Return (X, Y) of the center of cell containing provided text 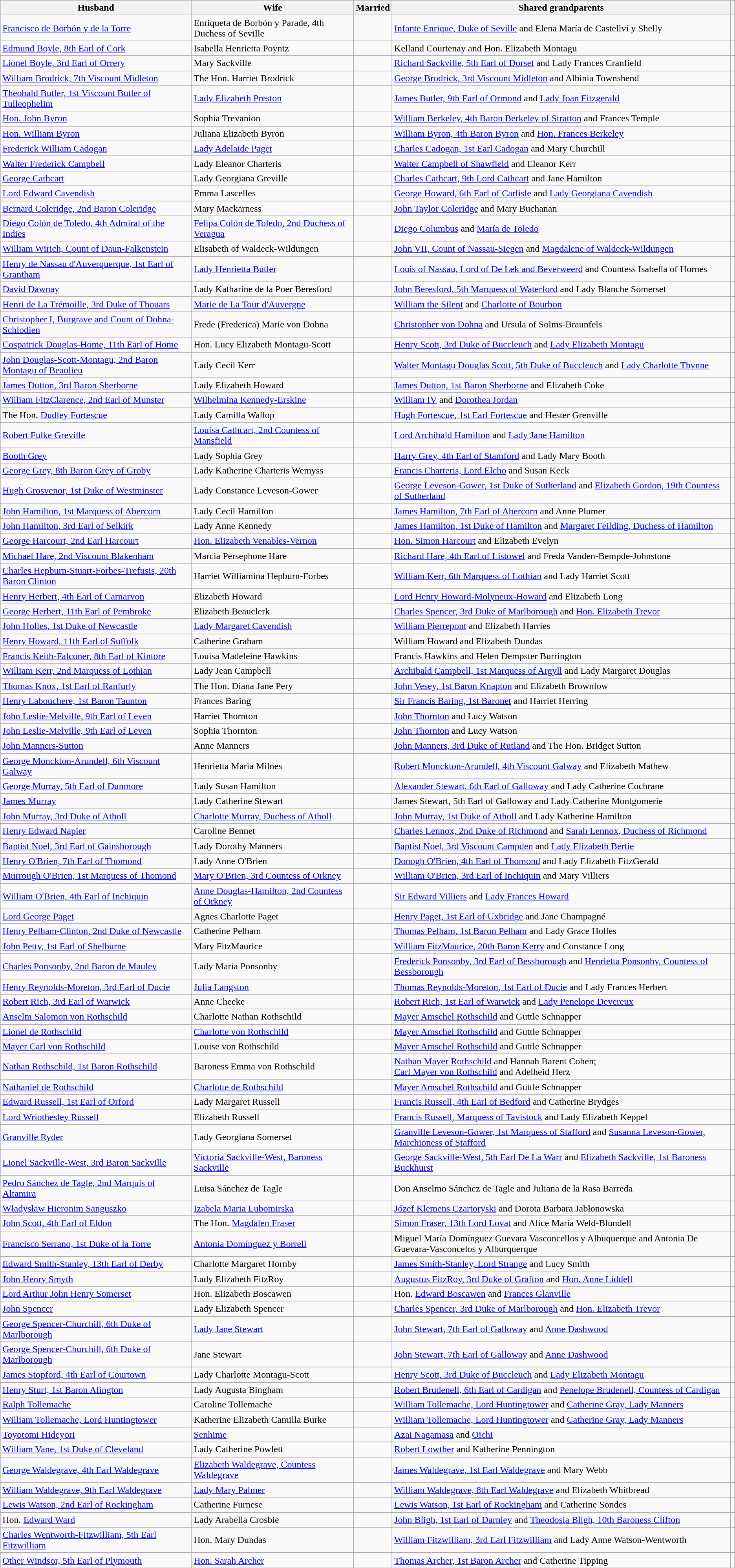
Hon. Mary Dundas (272, 1540)
Thomas Knox, 1st Earl of Ranfurly (96, 686)
Diego Columbus and María de Toledo (561, 228)
George Grey, 8th Baron Grey of Groby (96, 470)
Henry Labouchere, 1st Baron Taunton (96, 701)
The Hon. Magdalen Fraser (272, 1223)
Diego Colón de Toledo, 4th Admiral of the Indies (96, 228)
Francis Keith-Falconer, 8th Earl of Kintore (96, 656)
Catherine Graham (272, 641)
Caroline Tollemache (272, 1405)
Lewis Watson, 2nd Earl of Rockingham (96, 1505)
Robert Fulke Greville (96, 435)
Lady Elizabeth Howard (272, 385)
James Waldegrave, 1st Earl Waldegrave and Mary Webb (561, 1470)
George Leveson-Gower, 1st Duke of Sutherland and Elizabeth Gordon, 19th Countess of Sutherland (561, 491)
Lady Catherine Powlett (272, 1449)
John Douglas-Scott-Montagu, 2nd Baron Montagu of Beaulieu (96, 365)
Anne Manners (272, 746)
Lionel Sackville-West, 3rd Baron Sackville (96, 1163)
James Dutton, 1st Baron Sherborne and Elizabeth Coke (561, 385)
Elizabeth Beauclerk (272, 611)
Edward Russell, 1st Earl of Orford (96, 1102)
Senhime (272, 1435)
Lord George Paget (96, 916)
Mary Sackville (272, 63)
John Hamilton, 3rd Earl of Selkirk (96, 526)
Charles Ponsonby, 2nd Baron de Mauley (96, 967)
William Waldegrave, 9th Earl Waldegrave (96, 1490)
Lady Camilla Wallop (272, 415)
John Beresford, 5th Marquess of Waterford and Lady Blanche Somerset (561, 289)
Antonia Domínguez y Borrell (272, 1244)
Francis Russell, Marquess of Tavistock and Lady Elizabeth Keppel (561, 1117)
William Tollemache, Lord Huntingtower (96, 1420)
Thomas Reynolds-Moreton, 1st Earl of Ducie and Lady Frances Herbert (561, 987)
Hon. Simon Harcourt and Elizabeth Evelyn (561, 541)
Catherine Furnese (272, 1505)
Ralph Tollemache (96, 1405)
Hon. Edward Boscawen and Frances Glanville (561, 1294)
Lady Arabella Crosbie (272, 1520)
William IV and Dorothea Jordan (561, 400)
Lady Cecil Kerr (272, 365)
Lady Eleanor Charteris (272, 163)
Charlotte Margaret Hornby (272, 1264)
Charlotte Murray, Duchess of Atholl (272, 816)
John Manners, 3rd Duke of Rutland and The Hon. Bridget Sutton (561, 746)
Lady Katharine de la Poer Beresford (272, 289)
Henry Paget, 1st Earl of Uxbridge and Jane Champagné (561, 916)
John Murray, 3rd Duke of Atholl (96, 816)
Hon. Edward Ward (96, 1520)
Elisabeth of Waldeck-Wildungen (272, 249)
George Waldegrave, 4th Earl Waldegrave (96, 1470)
John Vesey, 1st Baron Knapton and Elizabeth Brownlow (561, 686)
William FitzClarence, 2nd Earl of Munster (96, 400)
Lady Jean Campbell (272, 671)
Other Windsor, 5th Earl of Plymouth (96, 1560)
George Howard, 6th Earl of Carlisle and Lady Georgiana Cavendish (561, 193)
Lady Catherine Stewart (272, 801)
Lady Constance Leveson-Gower (272, 491)
Lord Henry Howard-Molyneux-Howard and Elizabeth Long (561, 596)
Lady Henrietta Butler (272, 269)
James Stopford, 4th Earl of Courtown (96, 1375)
John VII, Count of Nassau-Siegen and Magdalene of Waldeck-Wildungen (561, 249)
Walter Montagu Douglas Scott, 5th Duke of Buccleuch and Lady Charlotte Thynne (561, 365)
John Scott, 4th Earl of Eldon (96, 1223)
John Spencer (96, 1308)
Luisa Sánchez de Tagle (272, 1188)
John Murray, 1st Duke of Atholl and Lady Katherine Hamilton (561, 816)
George Murray, 5th Earl of Dunmore (96, 786)
Robert Lowther and Katherine Pennington (561, 1449)
Charles Cadogan, 1st Earl Cadogan and Mary Churchill (561, 148)
Agnes Charlotte Paget (272, 916)
Anne Cheeke (272, 1001)
William the Silent and Charlotte of Bourbon (561, 304)
Kelland Courtenay and Hon. Elizabeth Montagu (561, 48)
George Monckton-Arundell, 6th Viscount Galway (96, 766)
Józef Klemens Czartoryski and Dorota Barbara Jabłonowska (561, 1208)
William Byron, 4th Baron Byron and Hon. Frances Berkeley (561, 133)
Cospatrick Douglas-Home, 11th Earl of Home (96, 345)
Julia Langston (272, 987)
George Brodrick, 3rd Viscount Midleton and Albinia Townshend (561, 78)
Archibald Campbell, 1st Marquess of Argyll and Lady Margaret Douglas (561, 671)
Walter Frederick Campbell (96, 163)
Harry Grey, 4th Earl of Stamford and Lady Mary Booth (561, 455)
Lady Charlotte Montagu-Scott (272, 1375)
Lady Cecil Hamilton (272, 511)
Donogh O'Brien, 4th Earl of Thomond and Lady Elizabeth FitzGerald (561, 861)
Robert Rich, 3rd Earl of Warwick (96, 1001)
Lady Jane Stewart (272, 1329)
James Stewart, 5th Earl of Galloway and Lady Catherine Montgomerie (561, 801)
Charles Hepburn-Stuart-Forbes-Trefusis, 20th Baron Clinton (96, 576)
Lord Arthur John Henry Somerset (96, 1294)
Lady Elizabeth FitzRoy (272, 1279)
Henry Pelham-Clinton, 2nd Duke of Newcastle (96, 931)
Theobald Butler, 1st Viscount Butler of Tulleophelim (96, 98)
Mary FitzMaurice (272, 946)
Thomas Pelham, 1st Baron Pelham and Lady Grace Holles (561, 931)
Caroline Bennet (272, 831)
Lady Anne Kennedy (272, 526)
Baptist Noel, 3rd Viscount Campden and Lady Elizabeth Bertie (561, 846)
Murrough O'Brien, 1st Marquess of Thomond (96, 876)
Louis of Nassau, Lord of De Lek and Beverweerd and Countess Isabella of Hornes (561, 269)
Henry Edward Napier (96, 831)
Married (373, 8)
William Fitzwilliam, 3rd Earl Fitzwilliam and Lady Anne Watson-Wentworth (561, 1540)
William O'Brien, 3rd Earl of Inchiquin and Mary Villiers (561, 876)
Granville Ryder (96, 1137)
James Hamilton, 7th Earl of Abercorn and Anne Plumer (561, 511)
Frances Baring (272, 701)
Lionel Boyle, 3rd Earl of Orrery (96, 63)
Infante Enrique, Duke of Seville and Elena María de Castellví y Shelly (561, 28)
Christopher von Dohna and Ursula of Solms-Braunfels (561, 324)
Richard Sackville, 5th Earl of Dorset and Lady Frances Cranfield (561, 63)
Lady Augusta Bingham (272, 1390)
Jane Stewart (272, 1354)
Miguel María Domínguez Guevara Vasconcellos y Albuquerque and Antonia De Guevara-Vasconcelos y Alburquerque (561, 1244)
James Smith-Stanley, Lord Strange and Lucy Smith (561, 1264)
Juliana Elizabeth Byron (272, 133)
Mary Mackarness (272, 208)
Hon. Elizabeth Boscawen (272, 1294)
Louisa Cathcart, 2nd Countess of Mansfield (272, 435)
John Bligh, 1st Earl of Darnley and Theodosia Bligh, 10th Baroness Clifton (561, 1520)
James Dutton, 3rd Baron Sherborne (96, 385)
Emma Lascelles (272, 193)
Louisa Madeleine Hawkins (272, 656)
Robert Monckton-Arundell, 4th Viscount Galway and Elizabeth Mathew (561, 766)
Lady Anne O'Brien (272, 861)
Elizabeth Russell (272, 1117)
Charlotte de Rothschild (272, 1087)
Husband (96, 8)
Augustus FitzRoy, 3rd Duke of Grafton and Hon. Anne Liddell (561, 1279)
Henry Herbert, 4th Earl of Carnarvon (96, 596)
Walter Campbell of Shawfield and Eleanor Kerr (561, 163)
Lady Elizabeth Preston (272, 98)
Granville Leveson-Gower, 1st Marquess of Stafford and Susanna Leveson-Gower, Marchioness of Stafford (561, 1137)
Lady Elizabeth Spencer (272, 1308)
Catherine Pelham (272, 931)
Felipa Colón de Toledo, 2nd Duchess of Veragua (272, 228)
Baroness Emma von Rothschild (272, 1067)
Francis Charteris, Lord Elcho and Susan Keck (561, 470)
Louise von Rothschild (272, 1047)
Shared grandparents (561, 8)
Booth Grey (96, 455)
Lady Margaret Cavendish (272, 626)
Charles Lennox, 2nd Duke of Richmond and Sarah Lennox, Duchess of Richmond (561, 831)
Hugh Fortescue, 1st Earl Fortescue and Hester Grenville (561, 415)
Mary O'Brien, 3rd Countess of Orkney (272, 876)
Frederick William Cadogan (96, 148)
George Cathcart (96, 178)
William Kerr, 6th Marquess of Lothian and Lady Harriet Scott (561, 576)
Francis Russell, 4th Earl of Bedford and Catherine Brydges (561, 1102)
Marcia Persephone Hare (272, 556)
George Herbert, 11th Earl of Pembroke (96, 611)
Henrietta Maria Milnes (272, 766)
Lady Georgiana Greville (272, 178)
Nathaniel de Rothschild (96, 1087)
Charles Cathcart, 9th Lord Cathcart and Jane Hamilton (561, 178)
Henry Howard, 11th Earl of Suffolk (96, 641)
William Brodrick, 7th Viscount Midleton (96, 78)
William Kerr, 2nd Marquess of Lothian (96, 671)
Henry de Nassau d'Auverquerque, 1st Earl of Grantham (96, 269)
John Petty, 1st Earl of Shelburne (96, 946)
Thomas Archer, 1st Baron Archer and Catherine Tipping (561, 1560)
James Butler, 9th Earl of Ormond and Lady Joan Fitzgerald (561, 98)
Hon. John Byron (96, 119)
Francisco Serrano, 1st Duke of la Torre (96, 1244)
David Dawnay (96, 289)
John Hamilton, 1st Marquess of Abercorn (96, 511)
Baptist Noel, 3rd Earl of Gainsborough (96, 846)
Mayer Carl von Rothschild (96, 1047)
Władysław Hieronim Sanguszko (96, 1208)
William O'Brien, 4th Earl of Inchiquin (96, 896)
William Pierrepont and Elizabeth Harries (561, 626)
John Henry Smyth (96, 1279)
The Hon. Dudley Fortescue (96, 415)
Hon. Lucy Elizabeth Montagu-Scott (272, 345)
Lord Archibald Hamilton and Lady Jane Hamilton (561, 435)
Lady Sophia Grey (272, 455)
William Waldegrave, 8th Earl Waldegrave and Elizabeth Whitbread (561, 1490)
Frede (Frederica) Marie von Dohna (272, 324)
Bernard Coleridge, 2nd Baron Coleridge (96, 208)
Henry Reynolds-Moreton, 3rd Earl of Ducie (96, 987)
Lady Dorothy Manners (272, 846)
Harriet Williamina Hepburn-Forbes (272, 576)
Isabella Henrietta Poyntz (272, 48)
Lady Georgiana Somerset (272, 1137)
Lord Edward Cavendish (96, 193)
Charlotte von Rothschild (272, 1031)
Nathan Rothschild, 1st Baron Rothschild (96, 1067)
Simon Fraser, 13th Lord Lovat and Alice Maria Weld-Blundell (561, 1223)
Victoria Sackville-West, Baroness Sackville (272, 1163)
Hon. Sarah Archer (272, 1560)
Sophia Thornton (272, 731)
Anselm Salomon von Rothschild (96, 1016)
Lady Katherine Charteris Wemyss (272, 470)
Pedro Sánchez de Tagle, 2nd Marquis of Altamira (96, 1188)
Lord Wriothesley Russell (96, 1117)
William Vane, 1st Duke of Cleveland (96, 1449)
Anne Douglas-Hamilton, 2nd Countess of Orkney (272, 896)
Lady Margaret Russell (272, 1102)
Marie de La Tour d'Auvergne (272, 304)
Robert Rich, 1st Earl of Warwick and Lady Penelope Devereux (561, 1001)
George Harcourt, 2nd Earl Harcourt (96, 541)
William FitzMaurice, 20th Baron Kerry and Constance Long (561, 946)
Izabela Maria Lubomirska (272, 1208)
Lewis Watson, 1st Earl of Rockingham and Catherine Sondes (561, 1505)
Alexander Stewart, 6th Earl of Galloway and Lady Catherine Cochrane (561, 786)
Azai Nagamasa and Oichi (561, 1435)
Don Anselmo Sánchez de Tagle and Juliana de la Rasa Barreda (561, 1188)
William Berkeley, 4th Baron Berkeley of Stratton and Frances Temple (561, 119)
Nathan Mayer Rothschild and Hannah Barent Cohen;Carl Mayer von Rothschild and Adelheid Herz (561, 1067)
Elizabeth Howard (272, 596)
Sophia Trevanion (272, 119)
George Sackville-West, 5th Earl De La Warr and Elizabeth Sackville, 1st Baroness Buckhurst (561, 1163)
Edward Smith-Stanley, 13th Earl of Derby (96, 1264)
Hugh Grosvenor, 1st Duke of Westminster (96, 491)
Sir Edward Villiers and Lady Frances Howard (561, 896)
Charlotte Nathan Rothschild (272, 1016)
Toyotomi Hideyori (96, 1435)
Frederick Ponsonby, 3rd Earl of Bessborough and Henrietta Ponsonby, Countess of Bessborough (561, 967)
Lady Adelaide Paget (272, 148)
The Hon. Diana Jane Pery (272, 686)
Michael Hare, 2nd Viscount Blakenham (96, 556)
William Howard and Elizabeth Dundas (561, 641)
William Wirich, Count of Daun-Falkenstein (96, 249)
John Manners-Sutton (96, 746)
John Holles, 1st Duke of Newcastle (96, 626)
Enriqueta de Borbón y Parade, 4th Duchess of Seville (272, 28)
Sir Francis Baring, 1st Baronet and Harriet Herring (561, 701)
James Murray (96, 801)
Henri de La Trémoille, 3rd Duke of Thouars (96, 304)
The Hon. Harriet Brodrick (272, 78)
Lady Susan Hamilton (272, 786)
James Hamilton, 1st Duke of Hamilton and Margaret Feilding, Duchess of Hamilton (561, 526)
Charles Wentworth-Fitzwilliam, 5th Earl Fitzwilliam (96, 1540)
John Taylor Coleridge and Mary Buchanan (561, 208)
Wilhelmina Kennedy-Erskine (272, 400)
Francis Hawkins and Helen Dempster Burrington (561, 656)
Elizabeth Waldegrave, Countess Waldegrave (272, 1470)
Henry O'Brien, 7th Earl of Thomond (96, 861)
Wife (272, 8)
Edmund Boyle, 8th Earl of Cork (96, 48)
Hon. Elizabeth Venables-Vernon (272, 541)
Lady Mary Palmer (272, 1490)
Lady Maria Ponsonby (272, 967)
Hon. William Byron (96, 133)
Harriet Thornton (272, 716)
Christopher I, Burgrave and Count of Dohna-Schlodien (96, 324)
Robert Brudenell, 6th Earl of Cardigan and Penelope Brudenell, Countess of Cardigan (561, 1390)
Francisco de Borbón y de la Torre (96, 28)
Lionel de Rothschild (96, 1031)
Henry Sturt, 1st Baron Alington (96, 1390)
Richard Hare, 4th Earl of Listowel and Freda Vanden-Bempde-Johnstone (561, 556)
Katherine Elizabeth Camilla Burke (272, 1420)
